Scan for the cell matching the given text and deliver its [X, Y] coordinate at center. 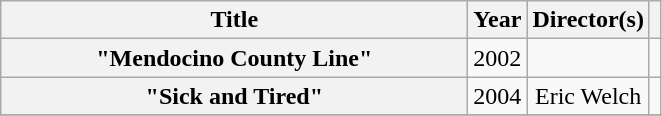
"Mendocino County Line" [234, 58]
Year [498, 20]
2002 [498, 58]
"Sick and Tired" [234, 96]
Director(s) [588, 20]
2004 [498, 96]
Title [234, 20]
Eric Welch [588, 96]
